Return the (X, Y) coordinate for the center point of the cell that contains the specified text.  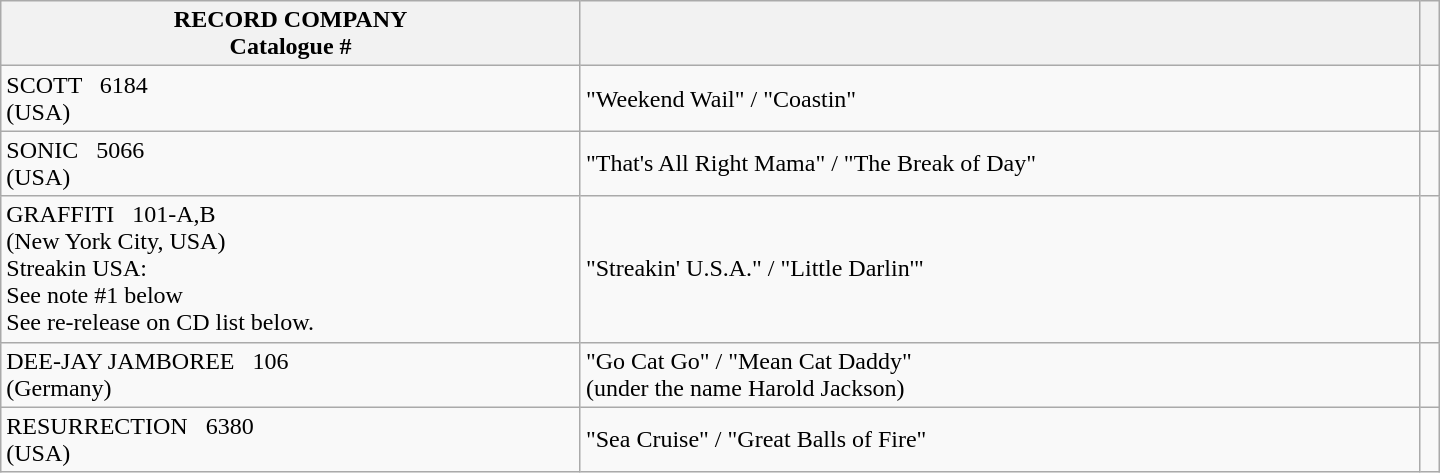
DEE-JAY JAMBOREE 106(Germany) (291, 374)
SONIC 5066(USA) (291, 164)
"Sea Cruise" / "Great Balls of Fire" (1000, 440)
RESURRECTION 6380(USA) (291, 440)
"Streakin' U.S.A." / "Little Darlin'" (1000, 269)
"That's All Right Mama" / "The Break of Day" (1000, 164)
"Weekend Wail" / "Coastin" (1000, 98)
SCOTT 6184(USA) (291, 98)
GRAFFITI 101-A,B (New York City, USA)Streakin USA:See note #1 belowSee re-release on CD list below. (291, 269)
RECORD COMPANYCatalogue # (291, 34)
"Go Cat Go" / "Mean Cat Daddy"(under the name Harold Jackson) (1000, 374)
